Extract the [x, y] coordinate from the center of the cell holding the provided text.  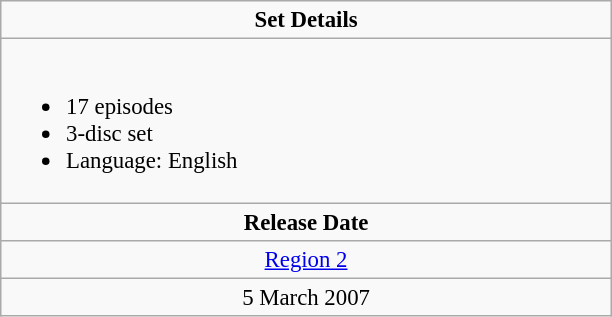
17 episodes3-disc setLanguage: English [306, 121]
Set Details [306, 20]
Region 2 [306, 259]
5 March 2007 [306, 297]
Release Date [306, 222]
